Search for the cell housing the specified text and yield its [x, y] center coordinate. 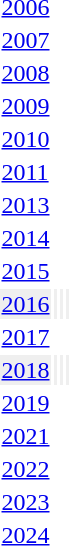
2013 [26, 205]
2022 [26, 469]
2021 [26, 436]
2018 [26, 370]
2019 [26, 403]
2010 [26, 139]
2009 [26, 106]
2011 [26, 172]
2017 [26, 337]
2016 [26, 304]
2007 [26, 40]
2023 [26, 502]
2015 [26, 271]
2014 [26, 238]
2008 [26, 73]
